Extract the (x, y) coordinate from the center of the cell holding the provided text.  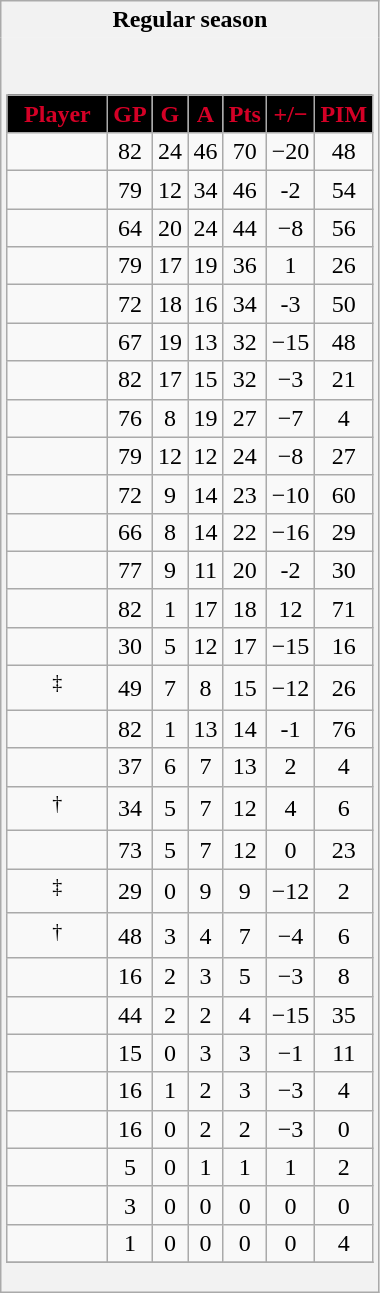
36 (244, 266)
A (206, 114)
71 (344, 608)
Regular season (190, 20)
35 (344, 1015)
21 (344, 380)
54 (344, 190)
22 (244, 532)
G (170, 114)
−4 (290, 936)
64 (130, 228)
−10 (290, 494)
70 (244, 152)
+/− (290, 114)
60 (344, 494)
56 (344, 228)
-1 (290, 729)
PIM (344, 114)
GP (130, 114)
-3 (290, 304)
67 (130, 342)
77 (130, 570)
73 (130, 850)
66 (130, 532)
49 (130, 688)
−1 (290, 1053)
Player (58, 114)
−7 (290, 418)
−16 (290, 532)
50 (344, 304)
Pts (244, 114)
37 (130, 767)
−20 (290, 152)
